Return (X, Y) of the center of cell containing provided text 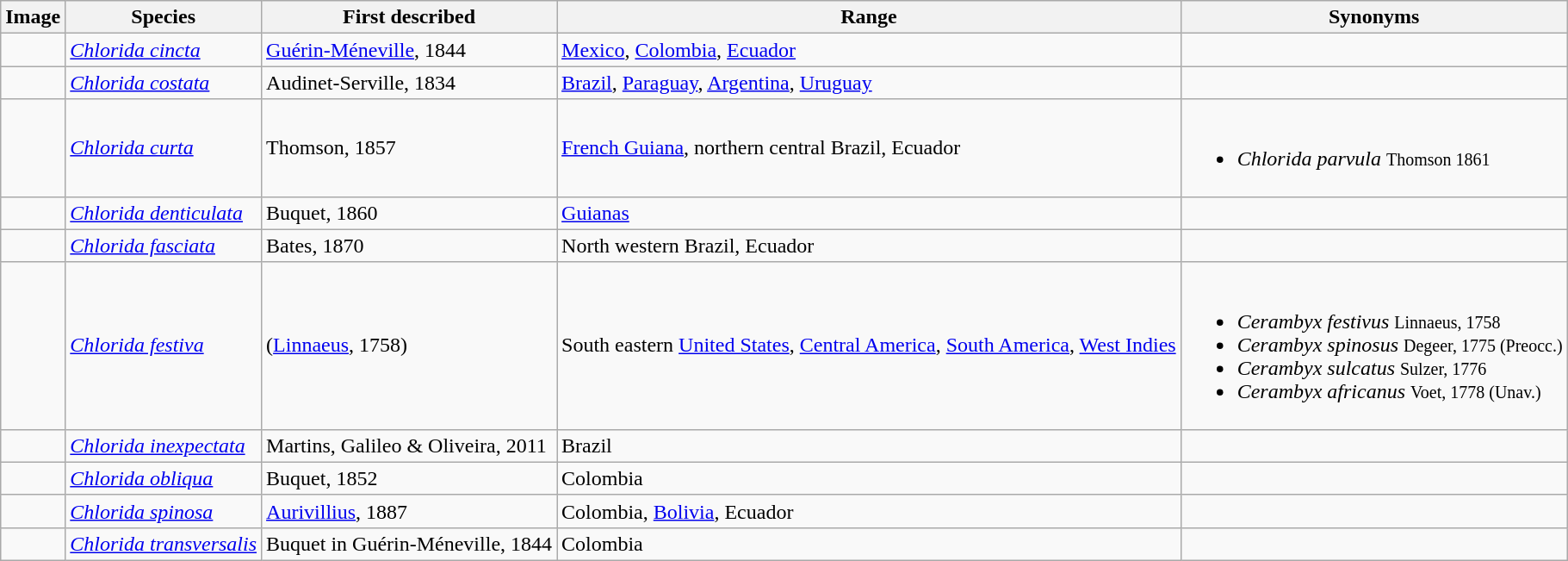
Martins, Galileo & Oliveira, 2011 (410, 446)
First described (410, 17)
Chlorida denticulata (164, 213)
Brazil (870, 446)
Mexico, Colombia, Ecuador (870, 50)
North western Brazil, Ecuador (870, 246)
Guérin-Méneville, 1844 (410, 50)
Bates, 1870 (410, 246)
Chlorida spinosa (164, 511)
Colombia, Bolivia, Ecuador (870, 511)
Image (33, 17)
Chlorida costata (164, 83)
South eastern United States, Central America, South America, West Indies (870, 346)
Cerambyx festivus Linnaeus, 1758Cerambyx spinosus Degeer, 1775 (Preocc.)Cerambyx sulcatus Sulzer, 1776Cerambyx africanus Voet, 1778 (Unav.) (1374, 346)
Thomson, 1857 (410, 148)
Synonyms (1374, 17)
Range (870, 17)
Guianas (870, 213)
Buquet in Guérin-Méneville, 1844 (410, 544)
Chlorida inexpectata (164, 446)
Brazil, Paraguay, Argentina, Uruguay (870, 83)
Buquet, 1860 (410, 213)
French Guiana, northern central Brazil, Ecuador (870, 148)
Aurivillius, 1887 (410, 511)
Chlorida festiva (164, 346)
Chlorida fasciata (164, 246)
Species (164, 17)
Chlorida cincta (164, 50)
Chlorida transversalis (164, 544)
Buquet, 1852 (410, 478)
(Linnaeus, 1758) (410, 346)
Chlorida obliqua (164, 478)
Chlorida parvula Thomson 1861 (1374, 148)
Chlorida curta (164, 148)
Audinet-Serville, 1834 (410, 83)
